Find where the given text appears and provide that cell's center as [x, y] coordinate. 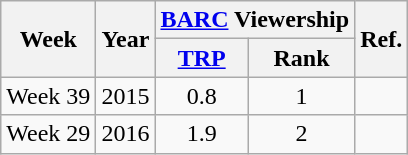
Week 29 [48, 134]
2015 [126, 96]
1.9 [202, 134]
Year [126, 39]
Week 39 [48, 96]
Week [48, 39]
BARC Viewership [255, 20]
0.8 [202, 96]
2016 [126, 134]
Rank [301, 58]
TRP [202, 58]
Ref. [382, 39]
2 [301, 134]
1 [301, 96]
